For the text-containing cell, return its midpoint in (X, Y) coordinate format. 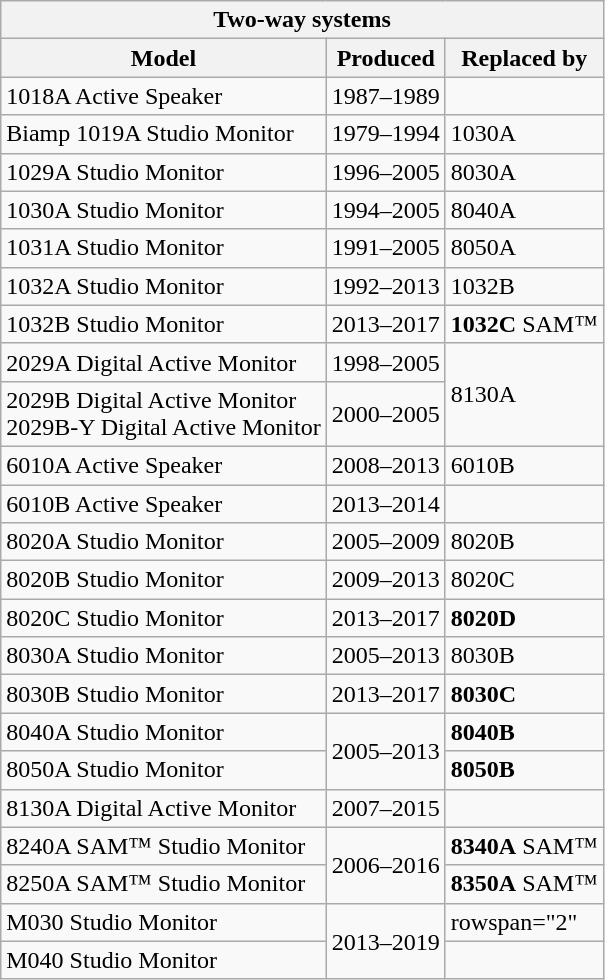
8020A Studio Monitor (164, 542)
2008–2013 (386, 465)
1031A Studio Monitor (164, 248)
2009–2013 (386, 580)
1030A Studio Monitor (164, 210)
2013–2019 (386, 941)
8130A (524, 394)
Two-way systems (302, 20)
8040A (524, 210)
1032C SAM™ (524, 324)
2029A Digital Active Monitor (164, 362)
2013–2014 (386, 503)
2029B Digital Active Monitor2029B-Y Digital Active Monitor (164, 414)
6010A Active Speaker (164, 465)
8030B Studio Monitor (164, 694)
8040B (524, 732)
1032A Studio Monitor (164, 286)
1029A Studio Monitor (164, 172)
2005–2009 (386, 542)
1994–2005 (386, 210)
8030A (524, 172)
8030C (524, 694)
1992–2013 (386, 286)
1996–2005 (386, 172)
6010B (524, 465)
8020C (524, 580)
Replaced by (524, 58)
1032B (524, 286)
M030 Studio Monitor (164, 922)
8340A SAM™ (524, 846)
8130A Digital Active Monitor (164, 808)
Biamp 1019A Studio Monitor (164, 134)
1030A (524, 134)
8050A Studio Monitor (164, 770)
rowspan="2" (524, 922)
M040 Studio Monitor (164, 960)
1998–2005 (386, 362)
8020C Studio Monitor (164, 618)
2000–2005 (386, 414)
8350A SAM™ (524, 884)
8050B (524, 770)
1991–2005 (386, 248)
Produced (386, 58)
8020D (524, 618)
8240A SAM™ Studio Monitor (164, 846)
1979–1994 (386, 134)
2007–2015 (386, 808)
1987–1989 (386, 96)
1018A Active Speaker (164, 96)
8040A Studio Monitor (164, 732)
8020B Studio Monitor (164, 580)
8030B (524, 656)
8050A (524, 248)
1032B Studio Monitor (164, 324)
Model (164, 58)
2006–2016 (386, 865)
8250A SAM™ Studio Monitor (164, 884)
8020B (524, 542)
8030A Studio Monitor (164, 656)
6010B Active Speaker (164, 503)
